Search for the cell housing the specified text and yield its (x, y) center coordinate. 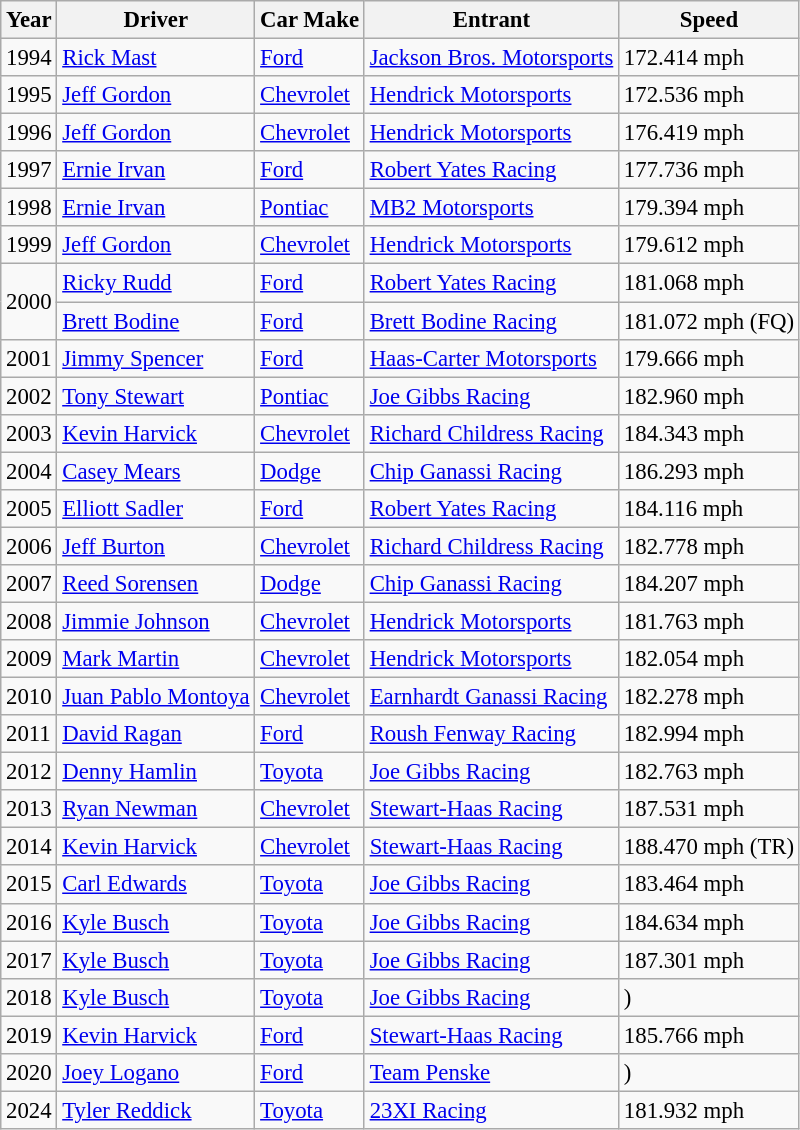
2007 (29, 584)
181.763 mph (710, 621)
2009 (29, 659)
179.394 mph (710, 208)
Joey Logano (156, 1073)
2024 (29, 1110)
Juan Pablo Montoya (156, 697)
2005 (29, 509)
182.960 mph (710, 396)
Brett Bodine Racing (491, 321)
Casey Mears (156, 471)
Ryan Newman (156, 809)
Mark Martin (156, 659)
Jimmy Spencer (156, 358)
181.068 mph (710, 283)
Entrant (491, 20)
186.293 mph (710, 471)
184.343 mph (710, 433)
Elliott Sadler (156, 509)
184.116 mph (710, 509)
172.414 mph (710, 58)
2015 (29, 885)
2003 (29, 433)
Carl Edwards (156, 885)
172.536 mph (710, 95)
2010 (29, 697)
185.766 mph (710, 1035)
2001 (29, 358)
182.054 mph (710, 659)
2000 (29, 302)
2004 (29, 471)
MB2 Motorsports (491, 208)
182.778 mph (710, 546)
2014 (29, 847)
1998 (29, 208)
Jimmie Johnson (156, 621)
188.470 mph (TR) (710, 847)
Year (29, 20)
David Ragan (156, 734)
Reed Sorensen (156, 584)
Roush Fenway Racing (491, 734)
Brett Bodine (156, 321)
1997 (29, 170)
Rick Mast (156, 58)
2011 (29, 734)
Team Penske (491, 1073)
182.994 mph (710, 734)
187.301 mph (710, 960)
184.634 mph (710, 922)
182.763 mph (710, 772)
183.464 mph (710, 885)
181.932 mph (710, 1110)
Earnhardt Ganassi Racing (491, 697)
2006 (29, 546)
1995 (29, 95)
2020 (29, 1073)
23XI Racing (491, 1110)
2002 (29, 396)
1999 (29, 245)
Jackson Bros. Motorsports (491, 58)
Car Make (310, 20)
2018 (29, 997)
184.207 mph (710, 584)
Speed (710, 20)
182.278 mph (710, 697)
2019 (29, 1035)
Ricky Rudd (156, 283)
Tony Stewart (156, 396)
2012 (29, 772)
187.531 mph (710, 809)
Denny Hamlin (156, 772)
179.666 mph (710, 358)
2016 (29, 922)
Haas-Carter Motorsports (491, 358)
Driver (156, 20)
177.736 mph (710, 170)
181.072 mph (FQ) (710, 321)
179.612 mph (710, 245)
Tyler Reddick (156, 1110)
1996 (29, 133)
2013 (29, 809)
1994 (29, 58)
Jeff Burton (156, 546)
2017 (29, 960)
176.419 mph (710, 133)
2008 (29, 621)
